Return the (X, Y) coordinate for the center point of the cell that contains the specified text.  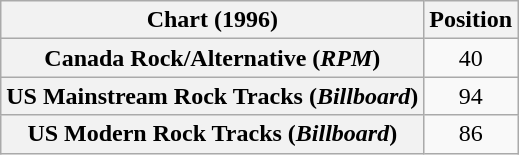
86 (471, 134)
Chart (1996) (212, 20)
US Mainstream Rock Tracks (Billboard) (212, 96)
Position (471, 20)
Canada Rock/Alternative (RPM) (212, 58)
US Modern Rock Tracks (Billboard) (212, 134)
40 (471, 58)
94 (471, 96)
